Extract the (x, y) coordinate from the center of the cell holding the provided text.  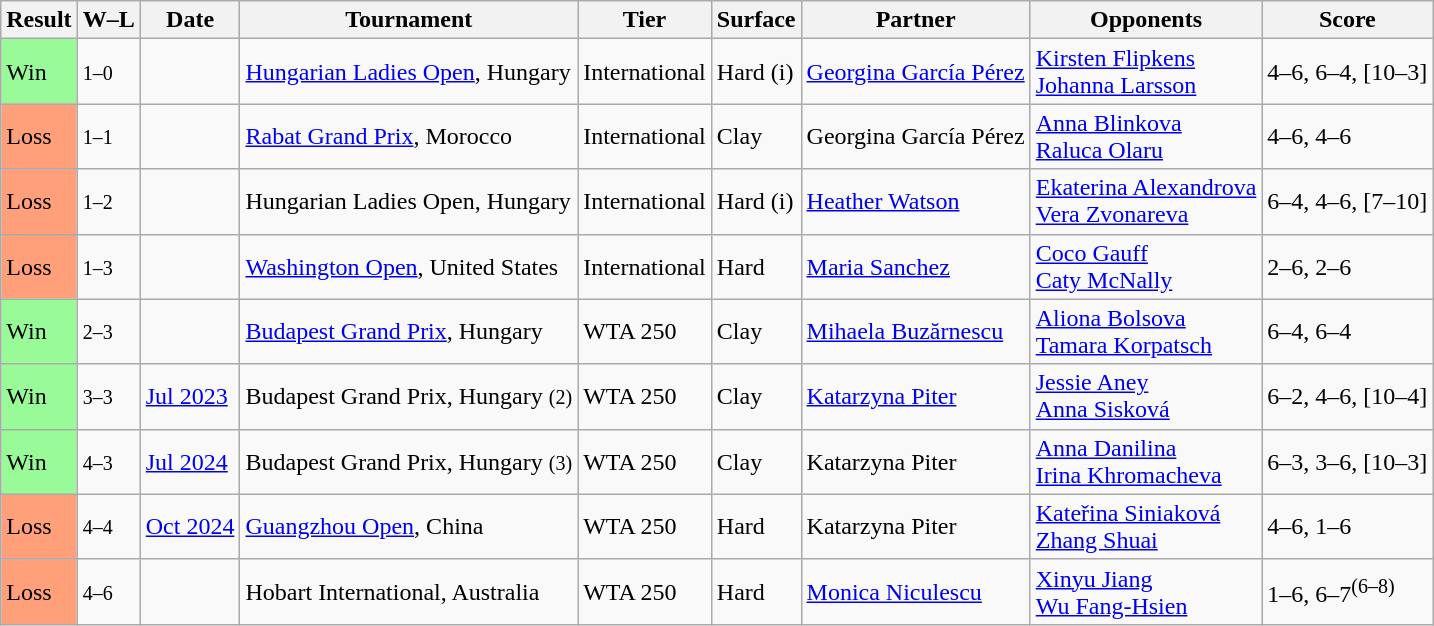
Maria Sanchez (916, 266)
Washington Open, United States (409, 266)
Result (39, 20)
Jul 2023 (190, 396)
1–1 (108, 136)
4–6 (108, 592)
Jessie Aney Anna Sisková (1146, 396)
W–L (108, 20)
Heather Watson (916, 202)
6–4, 6–4 (1348, 332)
Score (1348, 20)
Mihaela Buzărnescu (916, 332)
Anna Blinkova Raluca Olaru (1146, 136)
Budapest Grand Prix, Hungary (409, 332)
1–2 (108, 202)
1–6, 6–7(6–8) (1348, 592)
6–2, 4–6, [10–4] (1348, 396)
6–4, 4–6, [7–10] (1348, 202)
6–3, 3–6, [10–3] (1348, 462)
3–3 (108, 396)
Aliona Bolsova Tamara Korpatsch (1146, 332)
1–3 (108, 266)
1–0 (108, 72)
Budapest Grand Prix, Hungary (3) (409, 462)
4–6, 4–6 (1348, 136)
Xinyu Jiang Wu Fang-Hsien (1146, 592)
Anna Danilina Irina Khromacheva (1146, 462)
Monica Niculescu (916, 592)
4–4 (108, 526)
Budapest Grand Prix, Hungary (2) (409, 396)
Partner (916, 20)
Tournament (409, 20)
Coco Gauff Caty McNally (1146, 266)
Kirsten Flipkens Johanna Larsson (1146, 72)
2–3 (108, 332)
Jul 2024 (190, 462)
Surface (756, 20)
4–6, 1–6 (1348, 526)
Ekaterina Alexandrova Vera Zvonareva (1146, 202)
4–3 (108, 462)
Hobart International, Australia (409, 592)
4–6, 6–4, [10–3] (1348, 72)
Tier (645, 20)
Opponents (1146, 20)
Kateřina Siniaková Zhang Shuai (1146, 526)
Guangzhou Open, China (409, 526)
Date (190, 20)
Rabat Grand Prix, Morocco (409, 136)
2–6, 2–6 (1348, 266)
Oct 2024 (190, 526)
